Extract the (X, Y) coordinate from the center of the cell holding the provided text.  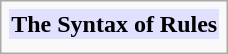
The Syntax of Rules (114, 24)
